Find where the given text appears and provide that cell's center as [x, y] coordinate. 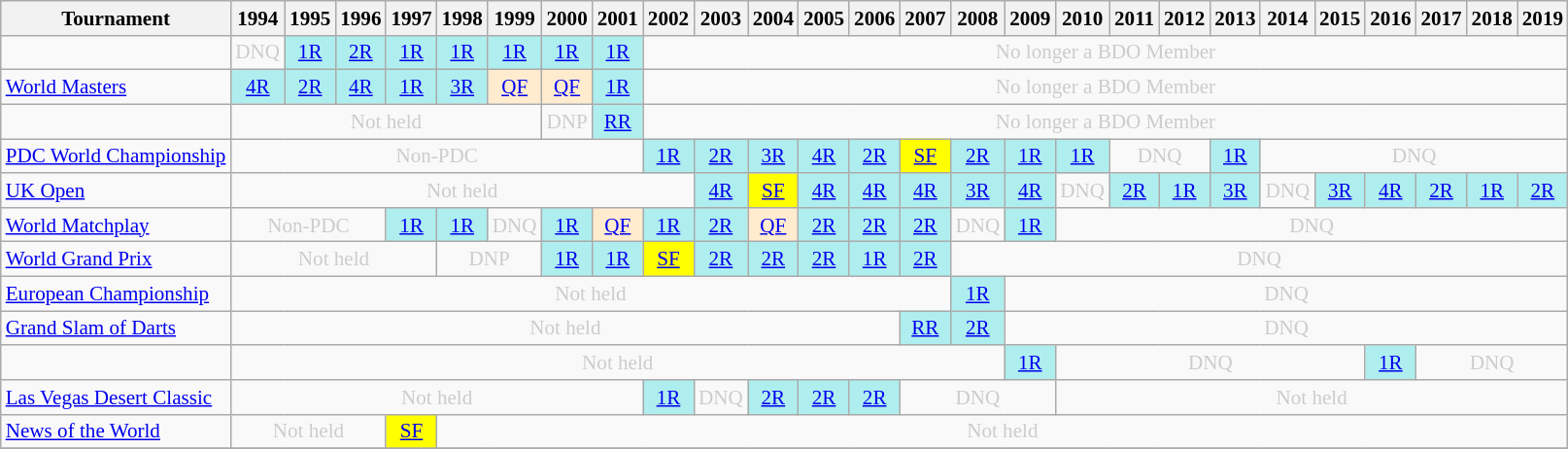
2001 [618, 17]
2004 [773, 17]
1998 [462, 17]
2003 [721, 17]
1996 [360, 17]
Las Vegas Desert Classic [117, 397]
News of the World [117, 432]
2012 [1184, 17]
2009 [1030, 17]
World Grand Prix [117, 259]
World Matchplay [117, 224]
2002 [668, 17]
1997 [411, 17]
2013 [1235, 17]
2007 [925, 17]
World Masters [117, 87]
PDC World Championship [117, 155]
UK Open [117, 190]
2010 [1082, 17]
2018 [1492, 17]
2017 [1441, 17]
European Championship [117, 294]
2019 [1543, 17]
1999 [515, 17]
2005 [824, 17]
Grand Slam of Darts [117, 328]
1994 [257, 17]
2014 [1287, 17]
2016 [1390, 17]
2000 [567, 17]
2015 [1340, 17]
2006 [874, 17]
2011 [1135, 17]
Tournament [117, 17]
2008 [977, 17]
1995 [310, 17]
